Extract the [x, y] coordinate from the center of the cell holding the provided text.  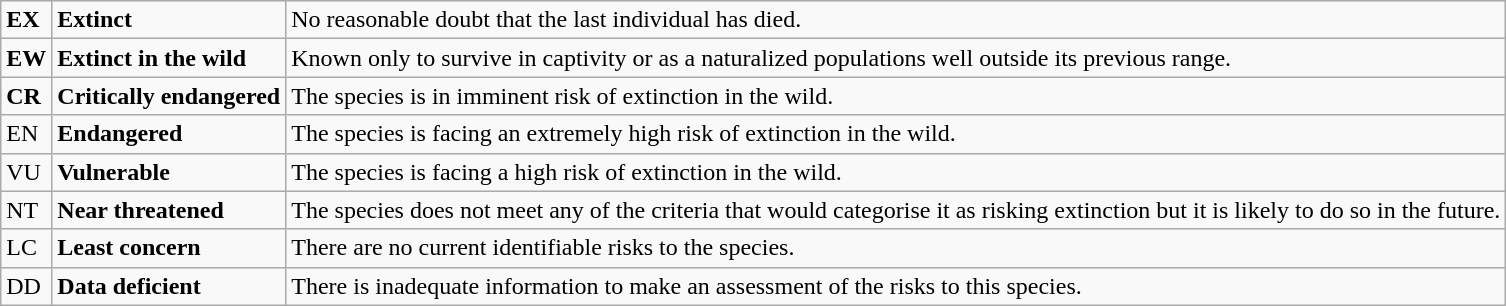
The species is in imminent risk of extinction in the wild. [896, 96]
Critically endangered [169, 96]
NT [26, 210]
Near threatened [169, 210]
The species is facing a high risk of extinction in the wild. [896, 172]
Data deficient [169, 286]
Endangered [169, 134]
DD [26, 286]
Extinct [169, 20]
The species is facing an extremely high risk of extinction in the wild. [896, 134]
Extinct in the wild [169, 58]
There is inadequate information to make an assessment of the risks to this species. [896, 286]
EX [26, 20]
EW [26, 58]
Vulnerable [169, 172]
LC [26, 248]
There are no current identifiable risks to the species. [896, 248]
Known only to survive in captivity or as a naturalized populations well outside its previous range. [896, 58]
No reasonable doubt that the last individual has died. [896, 20]
VU [26, 172]
CR [26, 96]
EN [26, 134]
The species does not meet any of the criteria that would categorise it as risking extinction but it is likely to do so in the future. [896, 210]
Least concern [169, 248]
